Identify which cell holds the provided text, then report its (x, y) central coordinate. 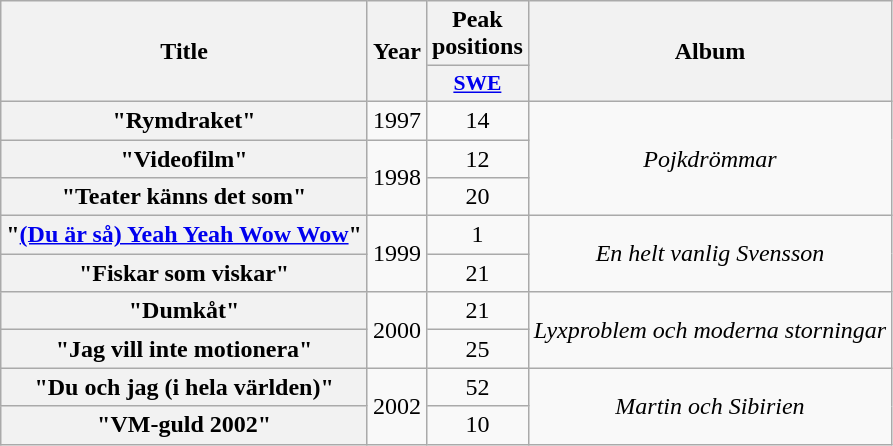
2002 (396, 406)
14 (477, 120)
Pojkdrömmar (710, 158)
1998 (396, 178)
"Videofilm" (184, 159)
"Dumkåt" (184, 311)
Title (184, 52)
En helt vanlig Svensson (710, 254)
"VM-guld 2002" (184, 425)
12 (477, 159)
"Du och jag (i hela världen)" (184, 387)
"(Du är så) Yeah Yeah Wow Wow" (184, 235)
Lyxproblem och moderna storningar (710, 330)
1999 (396, 254)
1997 (396, 120)
Martin och Sibirien (710, 406)
10 (477, 425)
"Teater känns det som" (184, 197)
"Fiskar som viskar" (184, 273)
2000 (396, 330)
"Rymdraket" (184, 120)
"Jag vill inte motionera" (184, 349)
Peak positions (477, 34)
25 (477, 349)
Year (396, 52)
52 (477, 387)
1 (477, 235)
SWE (477, 84)
20 (477, 197)
Album (710, 52)
